Pinpoint the cell where the given text exists, returning its (x, y) midpoint coordinate. 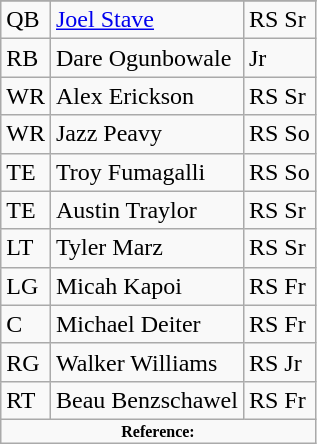
QB (26, 20)
Micah Kapoi (146, 286)
RS Jr (279, 362)
RG (26, 362)
Michael Deiter (146, 324)
Reference: (158, 431)
Joel Stave (146, 20)
LG (26, 286)
Jr (279, 58)
Tyler Marz (146, 248)
RT (26, 400)
Dare Ogunbowale (146, 58)
LT (26, 248)
Alex Erickson (146, 96)
Walker Williams (146, 362)
Troy Fumagalli (146, 172)
Jazz Peavy (146, 134)
C (26, 324)
RB (26, 58)
Beau Benzschawel (146, 400)
Austin Traylor (146, 210)
